Locate the cell with the specified text and output its [x, y] center coordinate. 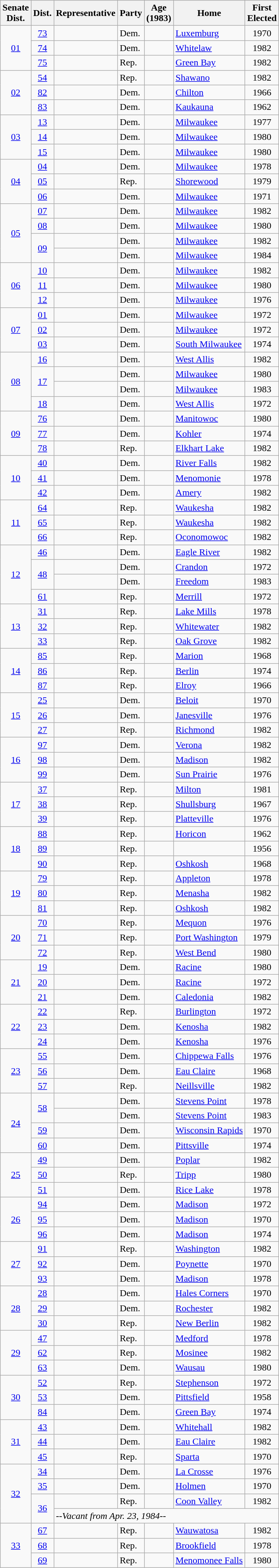
Lake Mills [209, 611]
50 [42, 1175]
Marion [209, 656]
Poynette [209, 1264]
51 [42, 1190]
Neillsville [209, 1086]
61 [42, 596]
70 [42, 923]
Freedom [209, 582]
86 [42, 670]
Wisconsin Rapids [209, 1130]
74 [42, 48]
Rice Lake [209, 1190]
Dist. [42, 13]
1971 [262, 196]
45 [42, 1457]
83 [42, 107]
91 [42, 1249]
44 [42, 1442]
Mequon [209, 923]
Sparta [209, 1457]
Berlin [209, 670]
FirstElected [262, 13]
Shawano [209, 78]
63 [42, 1367]
Chippewa Falls [209, 1056]
Shullsburg [209, 804]
Platteville [209, 819]
92 [42, 1264]
40 [42, 463]
Kohler [209, 434]
Home [209, 13]
Appleton [209, 878]
66 [42, 537]
96 [42, 1234]
80 [42, 893]
Whitehall [209, 1427]
Burlington [209, 1012]
Wausau [209, 1367]
West Bend [209, 952]
Brookfield [209, 1545]
Menomonie [209, 478]
65 [42, 522]
35 [42, 1486]
Oak Grove [209, 641]
Sun Prairie [209, 774]
72 [42, 952]
Party [131, 13]
Mosinee [209, 1353]
57 [42, 1086]
73 [42, 33]
Oconomowoc [209, 537]
81 [42, 908]
52 [42, 1383]
88 [42, 834]
98 [42, 760]
55 [42, 1056]
Pittsville [209, 1145]
76 [42, 418]
58 [42, 1108]
64 [42, 508]
77 [42, 434]
Shorewood [209, 181]
84 [42, 1412]
Luxemburg [209, 33]
Beloit [209, 700]
1977 [262, 122]
78 [42, 448]
Wauwatosa [209, 1531]
Whitewater [209, 626]
Age(1983) [159, 13]
60 [42, 1145]
47 [42, 1338]
Elkhart Lake [209, 448]
36 [42, 1508]
Menasha [209, 893]
1984 [262, 256]
68 [42, 1545]
90 [42, 863]
1981 [262, 789]
46 [42, 552]
Chilton [209, 92]
--Vacant from Apr. 23, 1984-- [166, 1516]
95 [42, 1219]
Port Washington [209, 938]
79 [42, 878]
43 [42, 1427]
SenateDist. [16, 13]
1967 [262, 804]
New Berlin [209, 1323]
Manitowoc [209, 418]
Medford [209, 1338]
Merrill [209, 596]
Stephenson [209, 1383]
62 [42, 1353]
1958 [262, 1397]
Amery [209, 493]
River Falls [209, 463]
La Crosse [209, 1471]
Hales Corners [209, 1293]
Poplar [209, 1160]
1956 [262, 848]
53 [42, 1397]
Janesville [209, 715]
South Milwaukee [209, 344]
75 [42, 63]
67 [42, 1531]
59 [42, 1130]
42 [42, 493]
93 [42, 1279]
87 [42, 686]
54 [42, 78]
Pittsfield [209, 1397]
97 [42, 745]
Whitelaw [209, 48]
Crandon [209, 567]
Coon Valley [209, 1501]
82 [42, 92]
89 [42, 848]
Elroy [209, 686]
Eagle River [209, 552]
34 [42, 1471]
85 [42, 656]
94 [42, 1205]
38 [42, 804]
41 [42, 478]
56 [42, 1071]
71 [42, 938]
Verona [209, 745]
Tripp [209, 1175]
39 [42, 819]
Representative [86, 13]
Caledonia [209, 997]
49 [42, 1160]
99 [42, 774]
Richmond [209, 730]
Holmen [209, 1486]
Menomonee Falls [209, 1560]
Horicon [209, 834]
Kaukauna [209, 107]
37 [42, 789]
69 [42, 1560]
Rochester [209, 1308]
Washington [209, 1249]
Milton [209, 789]
48 [42, 574]
